Search for the cell housing the specified text and yield its (x, y) center coordinate. 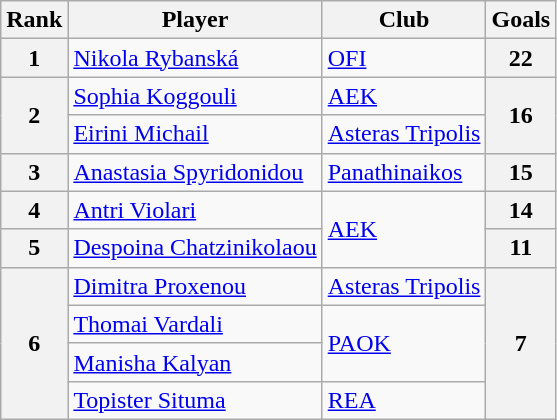
PAOK (404, 343)
Antri Violari (195, 210)
1 (34, 58)
3 (34, 172)
Dimitra Proxenou (195, 286)
Panathinaikos (404, 172)
6 (34, 343)
14 (521, 210)
11 (521, 248)
Topister Situma (195, 400)
Nikola Rybanská (195, 58)
2 (34, 115)
Despoina Chatzinikolaou (195, 248)
OFI (404, 58)
Anastasia Spyridonidou (195, 172)
Sophia Koggouli (195, 96)
4 (34, 210)
Club (404, 20)
Rank (34, 20)
Manisha Kalyan (195, 362)
Goals (521, 20)
15 (521, 172)
7 (521, 343)
Thomai Vardali (195, 324)
Player (195, 20)
REA (404, 400)
5 (34, 248)
16 (521, 115)
Eirini Michail (195, 134)
22 (521, 58)
